Output the (x, y) coordinate of the center of the cell containing the given text.  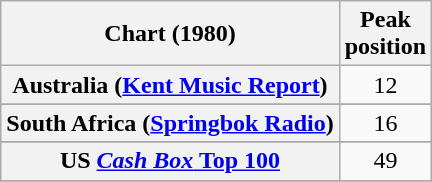
Peakposition (385, 34)
South Africa (Springbok Radio) (170, 123)
US Cash Box Top 100 (170, 161)
16 (385, 123)
Chart (1980) (170, 34)
Australia (Kent Music Report) (170, 85)
12 (385, 85)
49 (385, 161)
